For the text-containing cell, return its midpoint in (x, y) coordinate format. 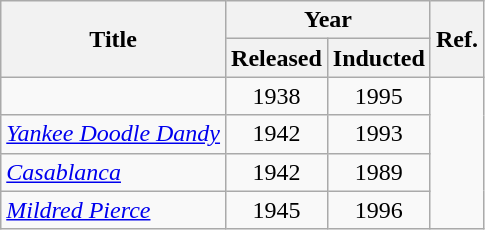
1995 (378, 96)
Year (328, 20)
Yankee Doodle Dandy (114, 134)
1993 (378, 134)
1989 (378, 172)
Ref. (456, 39)
1945 (277, 210)
Casablanca (114, 172)
Mildred Pierce (114, 210)
1996 (378, 210)
1938 (277, 96)
Inducted (378, 58)
Released (277, 58)
Title (114, 39)
